Scan for the cell matching the given text and deliver its (X, Y) coordinate at center. 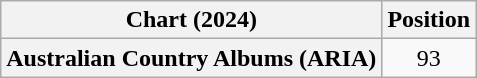
Position (429, 20)
Australian Country Albums (ARIA) (192, 58)
Chart (2024) (192, 20)
93 (429, 58)
